Return the (X, Y) coordinate for the center point of the cell that contains the specified text.  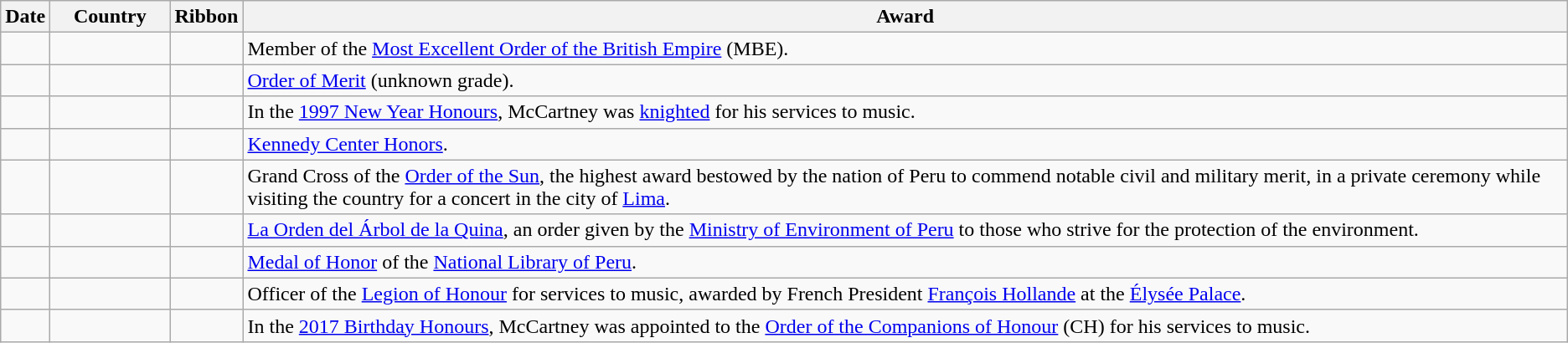
Award (905, 17)
Ribbon (206, 17)
Country (111, 17)
Kennedy Center Honors. (905, 144)
In the 2017 Birthday Honours, McCartney was appointed to the Order of the Companions of Honour (CH) for his services to music. (905, 325)
La Orden del Árbol de la Quina, an order given by the Ministry of Environment of Peru to those who strive for the protection of the environment. (905, 230)
In the 1997 New Year Honours, McCartney was knighted for his services to music. (905, 112)
Date (25, 17)
Medal of Honor of the National Library of Peru. (905, 262)
Officer of the Legion of Honour for services to music, awarded by French President François Hollande at the Élysée Palace. (905, 294)
Order of Merit (unknown grade). (905, 80)
Member of the Most Excellent Order of the British Empire (MBE). (905, 49)
